Extract the [x, y] coordinate from the center of the cell holding the provided text.  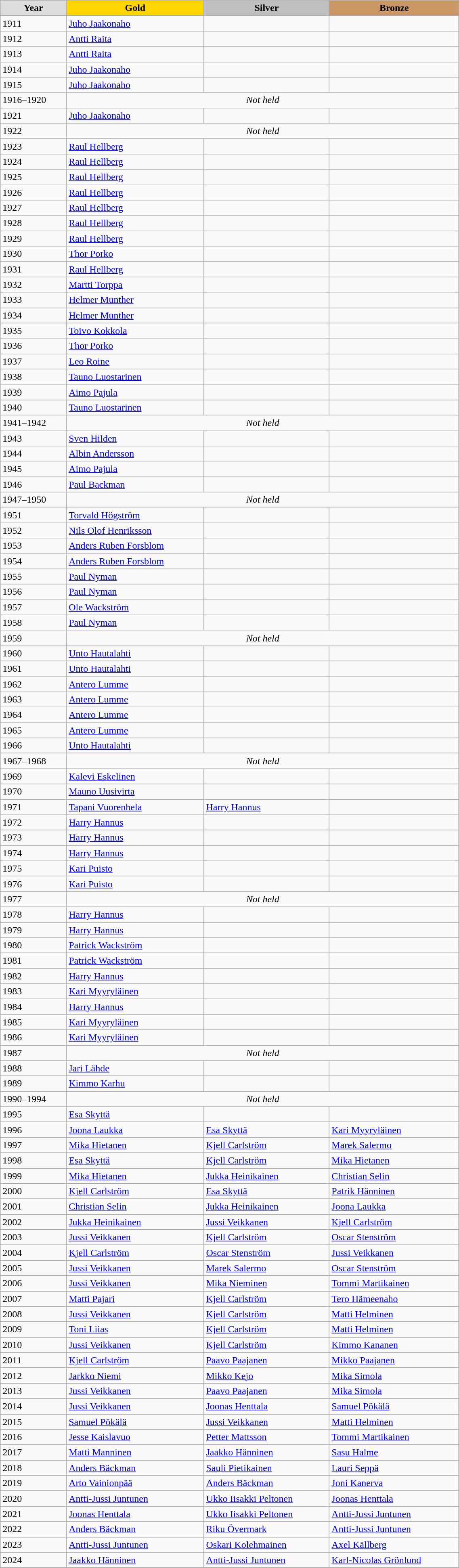
1995 [34, 1114]
2020 [34, 1499]
Tapani Vuorenhela [135, 807]
2017 [34, 1453]
Patrik Hänninen [394, 1191]
Riku Övermark [266, 1529]
Matti Pajari [135, 1299]
1954 [34, 561]
1997 [34, 1145]
2006 [34, 1283]
1931 [34, 269]
1970 [34, 792]
2012 [34, 1375]
1951 [34, 515]
2023 [34, 1545]
2004 [34, 1253]
1960 [34, 653]
Year [34, 8]
1986 [34, 1038]
1946 [34, 484]
1932 [34, 285]
2013 [34, 1391]
Axel Källberg [394, 1545]
1922 [34, 131]
1944 [34, 454]
1958 [34, 623]
Petter Mattsson [266, 1437]
2011 [34, 1360]
1936 [34, 346]
1953 [34, 546]
Ole Wackström [135, 607]
2002 [34, 1222]
1956 [34, 592]
Tero Hämeenaho [394, 1299]
Albin Andersson [135, 454]
Sauli Pietikainen [266, 1468]
1945 [34, 469]
1983 [34, 992]
1937 [34, 361]
1981 [34, 961]
1927 [34, 208]
1943 [34, 438]
1976 [34, 884]
1980 [34, 945]
1967–1968 [34, 761]
1935 [34, 331]
1974 [34, 853]
1990–1994 [34, 1099]
Nils Olof Henriksson [135, 530]
2015 [34, 1421]
1978 [34, 914]
2018 [34, 1468]
Arto Vainionpää [135, 1483]
1934 [34, 315]
2008 [34, 1314]
1964 [34, 715]
1989 [34, 1084]
2010 [34, 1345]
2000 [34, 1191]
Kimmo Karhu [135, 1084]
1965 [34, 730]
Lauri Seppä [394, 1468]
1923 [34, 146]
1973 [34, 838]
1975 [34, 868]
1916–1920 [34, 100]
Mauno Uusivirta [135, 792]
Jesse Kaislavuo [135, 1437]
Kalevi Eskelinen [135, 776]
1912 [34, 39]
1933 [34, 300]
1928 [34, 223]
1929 [34, 239]
1979 [34, 930]
2019 [34, 1483]
1926 [34, 193]
1984 [34, 1007]
Bronze [394, 8]
Joni Kanerva [394, 1483]
1969 [34, 776]
Jari Lähde [135, 1068]
2014 [34, 1406]
Mikko Paajanen [394, 1360]
1952 [34, 530]
1996 [34, 1130]
1961 [34, 669]
Kimmo Kananen [394, 1345]
1924 [34, 161]
1955 [34, 576]
Mika Nieminen [266, 1283]
1925 [34, 177]
1988 [34, 1068]
Torvald Högström [135, 515]
2016 [34, 1437]
2005 [34, 1268]
1938 [34, 377]
2001 [34, 1207]
1959 [34, 638]
1939 [34, 392]
Gold [135, 8]
1940 [34, 407]
2003 [34, 1237]
1999 [34, 1176]
Toivo Kokkola [135, 331]
1913 [34, 54]
1972 [34, 822]
1971 [34, 807]
1963 [34, 700]
Sasu Halme [394, 1453]
1915 [34, 85]
Leo Roine [135, 361]
2021 [34, 1514]
1966 [34, 746]
1998 [34, 1160]
Matti Manninen [135, 1453]
2024 [34, 1560]
1957 [34, 607]
1962 [34, 684]
1941–1942 [34, 423]
1982 [34, 976]
1947–1950 [34, 500]
Silver [266, 8]
Karl-Nicolas Grönlund [394, 1560]
2009 [34, 1329]
Toni Liias [135, 1329]
Paul Backman [135, 484]
1914 [34, 69]
Sven Hilden [135, 438]
Jarkko Niemi [135, 1375]
1921 [34, 115]
Martti Torppa [135, 285]
2007 [34, 1299]
1987 [34, 1053]
1930 [34, 254]
2022 [34, 1529]
1911 [34, 23]
Mikko Kejo [266, 1375]
1977 [34, 899]
1985 [34, 1022]
Oskari Kolehmainen [266, 1545]
